Search for the cell housing the specified text and yield its [X, Y] center coordinate. 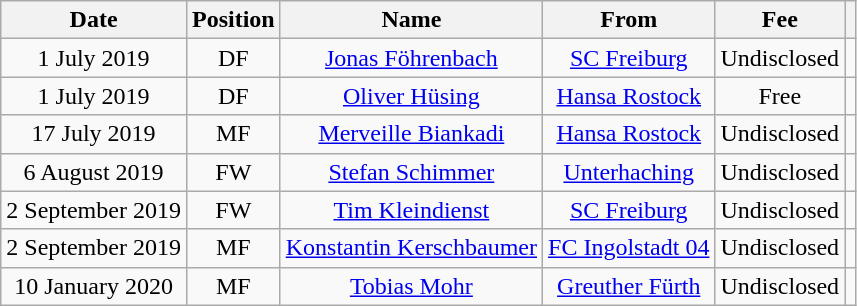
6 August 2019 [94, 172]
Date [94, 20]
Merveille Biankadi [411, 134]
Name [411, 20]
FC Ingolstadt 04 [629, 248]
Tim Kleindienst [411, 210]
Konstantin Kerschbaumer [411, 248]
From [629, 20]
17 July 2019 [94, 134]
Tobias Mohr [411, 286]
10 January 2020 [94, 286]
Free [780, 96]
Oliver Hüsing [411, 96]
Greuther Fürth [629, 286]
Stefan Schimmer [411, 172]
Unterhaching [629, 172]
Position [233, 20]
Fee [780, 20]
Jonas Föhrenbach [411, 58]
